Return (x, y) of the center of cell containing provided text 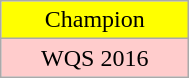
Champion (95, 20)
WQS 2016 (95, 58)
